Detect which cell encompasses the target text, then output its [X, Y] center coordinate. 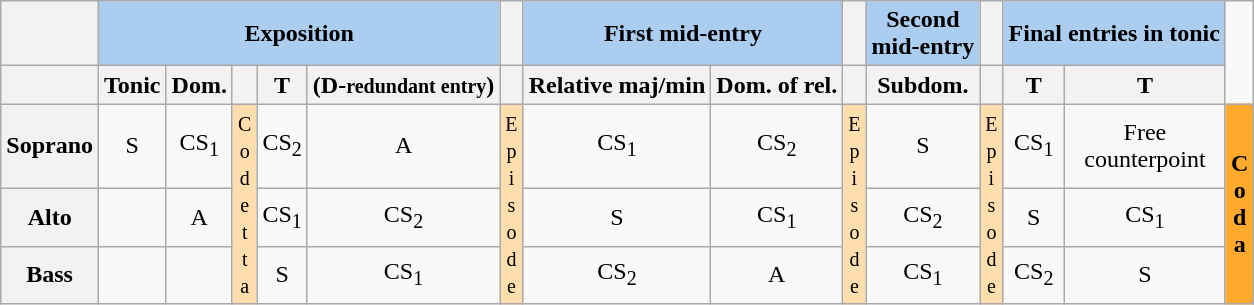
First mid-entry [683, 34]
Bass [50, 275]
Freecounterpoint [1144, 146]
Exposition [300, 34]
Subdom. [923, 85]
Tonic [133, 85]
Soprano [50, 146]
Coda [1239, 204]
(D-redundant entry) [404, 85]
Secondmid-entry [923, 34]
Final entries in tonic [1114, 34]
Dom. [199, 85]
Dom. of rel. [777, 85]
Alto [50, 218]
Relative maj/min [617, 85]
Codetta [244, 204]
